For the text-containing cell, return its midpoint in (x, y) coordinate format. 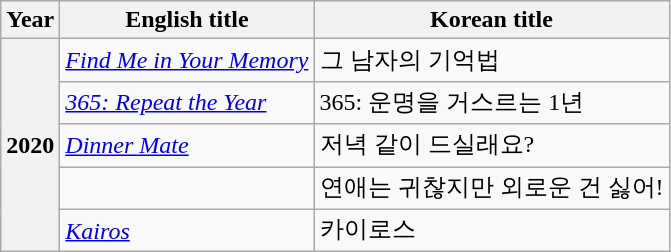
2020 (30, 146)
Find Me in Your Memory (187, 60)
Dinner Mate (187, 146)
Kairos (187, 230)
Korean title (492, 20)
English title (187, 20)
Year (30, 20)
카이로스 (492, 230)
그 남자의 기억법 (492, 60)
365: Repeat the Year (187, 102)
저녁 같이 드실래요? (492, 146)
365: 운명을 거스르는 1년 (492, 102)
연애는 귀찮지만 외로운 건 싫어! (492, 188)
